Search for the cell housing the specified text and yield its (x, y) center coordinate. 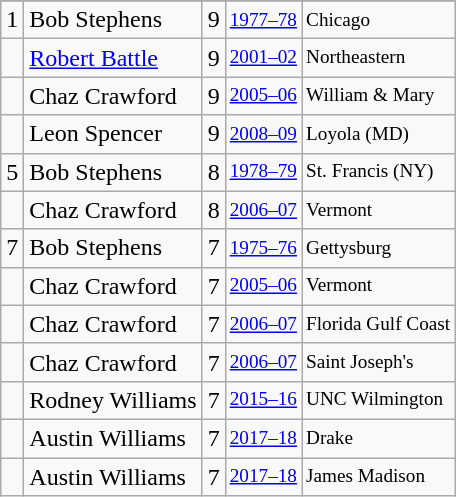
Florida Gulf Coast (378, 324)
Gettysburg (378, 248)
1 (12, 20)
Saint Joseph's (378, 362)
Loyola (MD) (378, 134)
Robert Battle (113, 58)
1977–78 (263, 20)
Leon Spencer (113, 134)
Chicago (378, 20)
2001–02 (263, 58)
James Madison (378, 477)
Rodney Williams (113, 400)
William & Mary (378, 96)
5 (12, 172)
1978–79 (263, 172)
UNC Wilmington (378, 400)
Northeastern (378, 58)
2008–09 (263, 134)
2015–16 (263, 400)
Drake (378, 438)
1975–76 (263, 248)
St. Francis (NY) (378, 172)
